For the text-containing cell, return its midpoint in (X, Y) coordinate format. 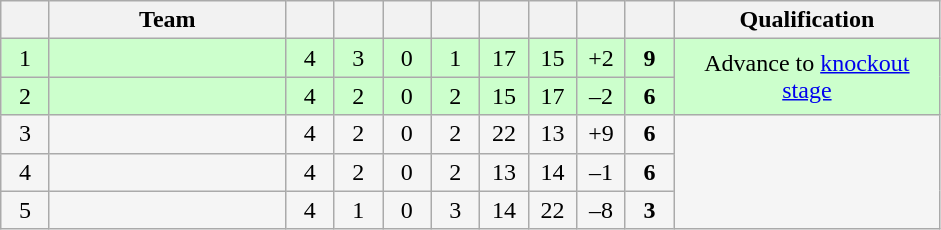
–8 (602, 210)
Qualification (807, 20)
–1 (602, 172)
+9 (602, 134)
–2 (602, 96)
Team (167, 20)
9 (650, 58)
Advance to knockout stage (807, 77)
+2 (602, 58)
5 (26, 210)
